From the cell containing the given text, extract its center point as (x, y) coordinate. 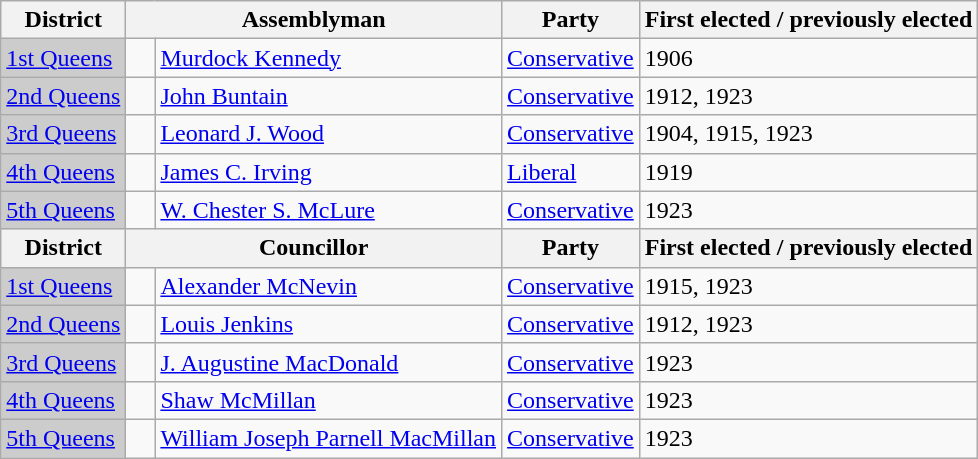
Leonard J. Wood (328, 134)
Murdock Kennedy (328, 58)
1915, 1923 (808, 286)
Alexander McNevin (328, 286)
1919 (808, 172)
Councillor (314, 248)
John Buntain (328, 96)
J. Augustine MacDonald (328, 362)
Louis Jenkins (328, 324)
Liberal (571, 172)
1904, 1915, 1923 (808, 134)
Assemblyman (314, 20)
W. Chester S. McLure (328, 210)
Shaw McMillan (328, 400)
William Joseph Parnell MacMillan (328, 438)
1906 (808, 58)
James C. Irving (328, 172)
